Identify which cell holds the provided text, then report its (x, y) central coordinate. 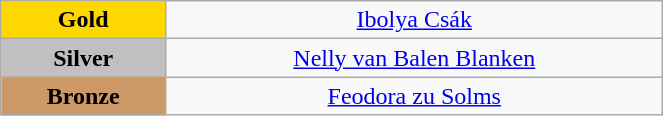
Nelly van Balen Blanken (414, 58)
Feodora zu Solms (414, 96)
Ibolya Csák (414, 20)
Gold (84, 20)
Bronze (84, 96)
Silver (84, 58)
